Pinpoint the cell where the given text exists, returning its [X, Y] midpoint coordinate. 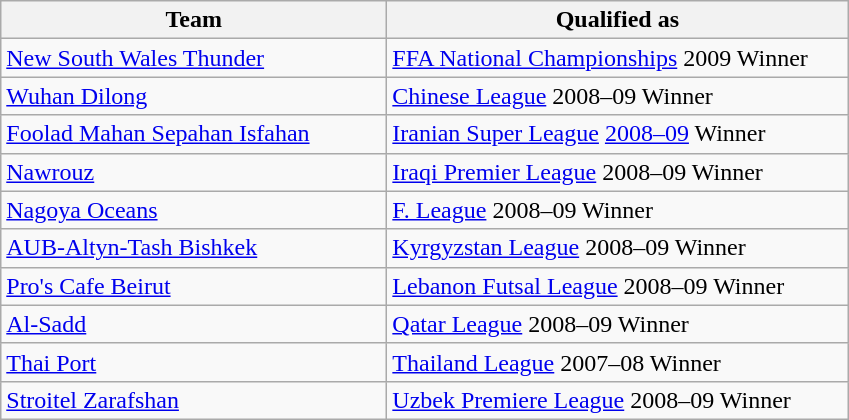
New South Wales Thunder [194, 58]
Foolad Mahan Sepahan Isfahan [194, 134]
Chinese League 2008–09 Winner [618, 96]
Stroitel Zarafshan [194, 400]
Al-Sadd [194, 324]
AUB-Altyn-Tash Bishkek [194, 248]
Lebanon Futsal League 2008–09 Winner [618, 286]
Iraqi Premier League 2008–09 Winner [618, 172]
Nawrouz [194, 172]
Wuhan Dilong [194, 96]
Kyrgyzstan League 2008–09 Winner [618, 248]
Nagoya Oceans [194, 210]
Thai Port [194, 362]
FFA National Championships 2009 Winner [618, 58]
Qatar League 2008–09 Winner [618, 324]
F. League 2008–09 Winner [618, 210]
Pro's Cafe Beirut [194, 286]
Iranian Super League 2008–09 Winner [618, 134]
Thailand League 2007–08 Winner [618, 362]
Uzbek Premiere League 2008–09 Winner [618, 400]
Qualified as [618, 20]
Team [194, 20]
